Extract the [x, y] coordinate from the center of the cell holding the provided text.  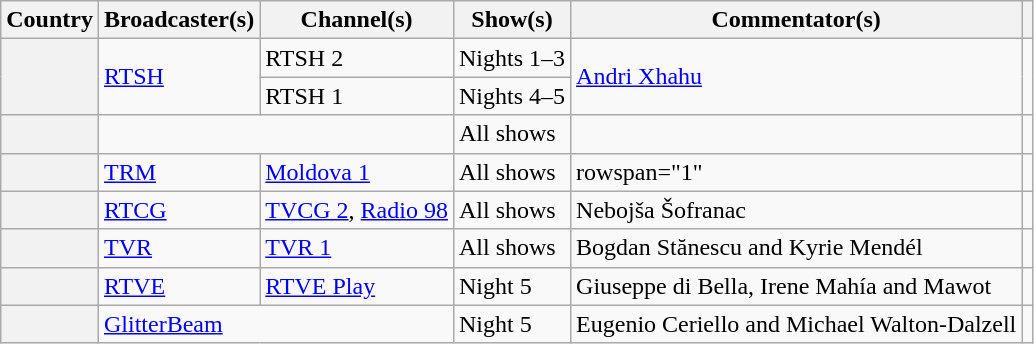
RTSH 1 [357, 96]
GlitterBeam [276, 324]
Nights 1–3 [512, 58]
Commentator(s) [796, 20]
Nights 4–5 [512, 96]
Giuseppe di Bella, Irene Mahía and Mawot [796, 286]
RTSH 2 [357, 58]
Bogdan Stănescu and Kyrie Mendél [796, 248]
Country [50, 20]
Andri Xhahu [796, 77]
Moldova 1 [357, 172]
Channel(s) [357, 20]
Show(s) [512, 20]
RTVE [178, 286]
Nebojša Šofranac [796, 210]
TVCG 2, Radio 98 [357, 210]
TVR 1 [357, 248]
RTVE Play [357, 286]
TRM [178, 172]
TVR [178, 248]
Eugenio Ceriello and Michael Walton-Dalzell [796, 324]
rowspan="1" [796, 172]
RTSH [178, 77]
RTCG [178, 210]
Broadcaster(s) [178, 20]
